Extract the (x, y) coordinate from the center of the cell holding the provided text.  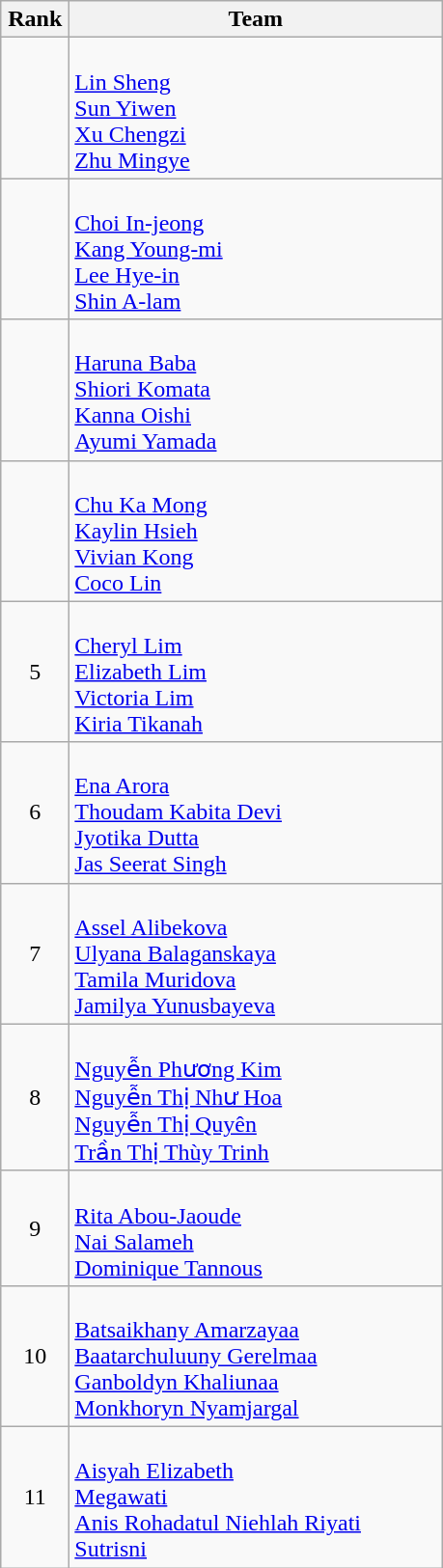
Cheryl LimElizabeth LimVictoria LimKiria Tikanah (256, 672)
Haruna BabaShiori KomataKanna OishiAyumi Yamada (256, 390)
Aisyah ElizabethMegawatiAnis Rohadatul Niehlah RiyatiSutrisni (256, 1497)
Batsaikhany AmarzayaaBaatarchuluuny GerelmaaGanboldyn KhaliunaaMonkhoryn Nyamjargal (256, 1356)
9 (35, 1227)
Rank (35, 19)
Nguyễn Phương KimNguyễn Thị Như HoaNguyễn Thị QuyênTrần Thị Thùy Trinh (256, 1097)
10 (35, 1356)
Lin ShengSun YiwenXu ChengziZhu Mingye (256, 108)
Team (256, 19)
6 (35, 812)
Rita Abou-JaoudeNai SalamehDominique Tannous (256, 1227)
Choi In-jeongKang Young-miLee Hye-inShin A-lam (256, 249)
Assel AlibekovaUlyana BalaganskayaTamila MuridovaJamilya Yunusbayeva (256, 953)
Ena AroraThoudam Kabita DeviJyotika DuttaJas Seerat Singh (256, 812)
5 (35, 672)
Chu Ka MongKaylin HsiehVivian KongCoco Lin (256, 531)
11 (35, 1497)
7 (35, 953)
8 (35, 1097)
